Determine the [X, Y] coordinate at the center of the cell enclosing the given text.  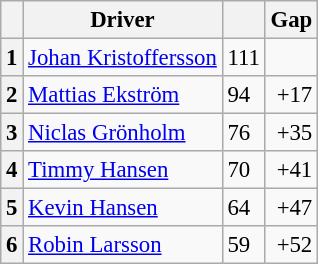
70 [244, 170]
6 [12, 245]
+17 [291, 95]
+41 [291, 170]
59 [244, 245]
Timmy Hansen [122, 170]
Gap [291, 20]
Driver [122, 20]
1 [12, 58]
64 [244, 208]
3 [12, 133]
+47 [291, 208]
Johan Kristoffersson [122, 58]
Kevin Hansen [122, 208]
+35 [291, 133]
Robin Larsson [122, 245]
Niclas Grönholm [122, 133]
4 [12, 170]
+52 [291, 245]
94 [244, 95]
111 [244, 58]
76 [244, 133]
5 [12, 208]
2 [12, 95]
Mattias Ekström [122, 95]
